For the text-containing cell, return its midpoint in (x, y) coordinate format. 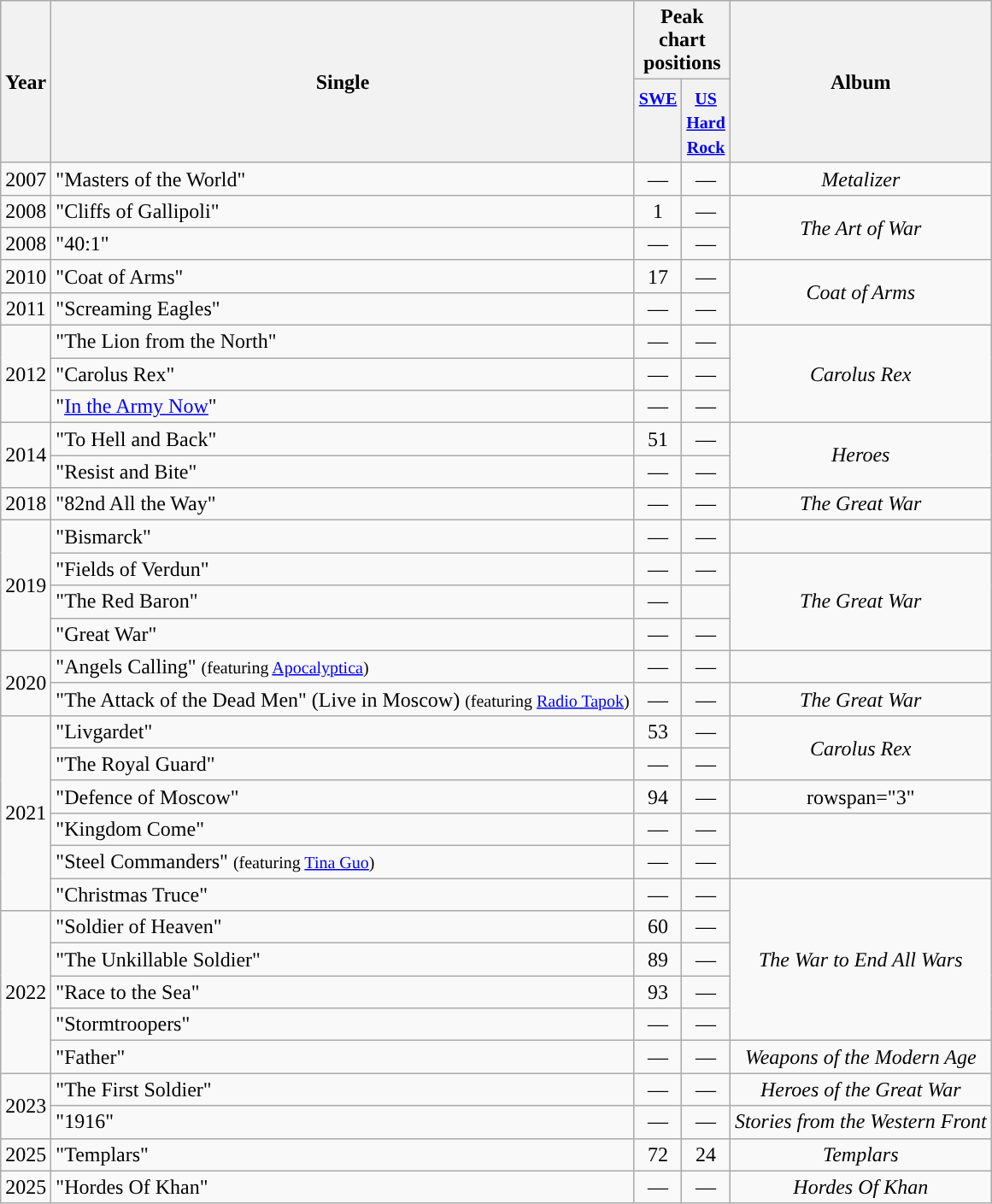
2007 (26, 179)
Weapons of the Modern Age (860, 1057)
rowspan="3" (860, 796)
1 (658, 211)
"Steel Commanders" (featuring Tina Guo) (343, 862)
2010 (26, 276)
"Carolus Rex" (343, 374)
Templars (860, 1154)
Hordes Of Khan (860, 1187)
2018 (26, 504)
The Art of War (860, 227)
2019 (26, 585)
"The Unkillable Soldier" (343, 960)
"1916" (343, 1122)
24 (706, 1154)
"Hordes Of Khan" (343, 1187)
"Angels Calling" (featuring Apocalyptica) (343, 667)
"In the Army Now" (343, 407)
Metalizer (860, 179)
"Race to the Sea" (343, 992)
2014 (26, 455)
2021 (26, 813)
"Templars" (343, 1154)
"Great War" (343, 634)
"The Lion from the North" (343, 342)
The War to End All Wars (860, 960)
17 (658, 276)
Single (343, 82)
"Cliffs of Gallipoli" (343, 211)
2023 (26, 1106)
SWE (658, 121)
"Screaming Eagles" (343, 308)
2022 (26, 992)
Album (860, 82)
51 (658, 439)
2020 (26, 683)
"Resist and Bite" (343, 472)
"82nd All the Way" (343, 504)
"Soldier of Heaven" (343, 927)
53 (658, 731)
Coat of Arms (860, 292)
2011 (26, 308)
60 (658, 927)
"Livgardet" (343, 731)
"Stormtroopers" (343, 1025)
"Masters of the World" (343, 179)
Peak chart positions (682, 40)
"Fields of Verdun" (343, 569)
2012 (26, 374)
"Kingdom Come" (343, 829)
US Hard Rock (706, 121)
"Bismarck" (343, 537)
Stories from the Western Front (860, 1122)
"Christmas Truce" (343, 895)
Heroes of the Great War (860, 1089)
"Father" (343, 1057)
Year (26, 82)
"The First Soldier" (343, 1089)
"To Hell and Back" (343, 439)
"The Red Baron" (343, 602)
"Coat of Arms" (343, 276)
"The Attack of the Dead Men" (Live in Moscow) (featuring Radio Tapok) (343, 699)
89 (658, 960)
"40:1" (343, 244)
Heroes (860, 455)
93 (658, 992)
94 (658, 796)
"Defence of Moscow" (343, 796)
"The Royal Guard" (343, 764)
72 (658, 1154)
